Output the [X, Y] coordinate of the center of the cell containing the given text.  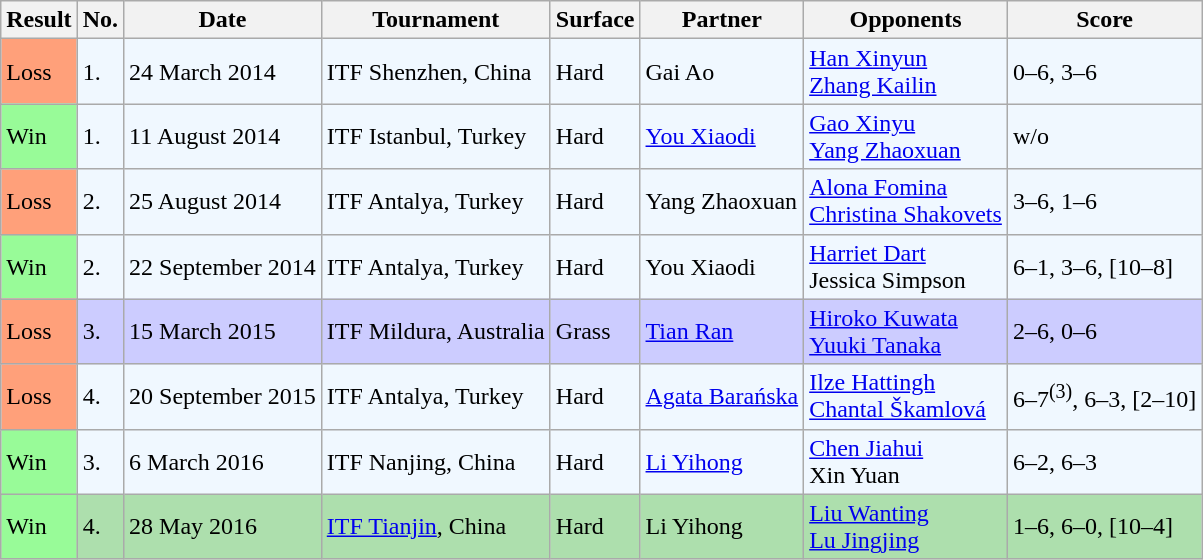
6 March 2016 [223, 462]
0–6, 3–6 [1104, 72]
Han Xinyun Zhang Kailin [906, 72]
3–6, 1–6 [1104, 202]
Tournament [436, 20]
No. [100, 20]
6–2, 6–3 [1104, 462]
Agata Barańska [722, 396]
Liu Wanting Lu Jingjing [906, 526]
Alona Fomina Christina Shakovets [906, 202]
25 August 2014 [223, 202]
Ilze Hattingh Chantal Škamlová [906, 396]
Result [39, 20]
28 May 2016 [223, 526]
6–7(3), 6–3, [2–10] [1104, 396]
Partner [722, 20]
15 March 2015 [223, 332]
Gao Xinyu Yang Zhaoxuan [906, 136]
Tian Ran [722, 332]
Surface [595, 20]
1–6, 6–0, [10–4] [1104, 526]
ITF Istanbul, Turkey [436, 136]
Chen Jiahui Xin Yuan [906, 462]
ITF Shenzhen, China [436, 72]
Harriet Dart Jessica Simpson [906, 266]
Date [223, 20]
Score [1104, 20]
Opponents [906, 20]
Yang Zhaoxuan [722, 202]
Gai Ao [722, 72]
6–1, 3–6, [10–8] [1104, 266]
22 September 2014 [223, 266]
ITF Nanjing, China [436, 462]
24 March 2014 [223, 72]
Hiroko Kuwata Yuuki Tanaka [906, 332]
ITF Tianjin, China [436, 526]
20 September 2015 [223, 396]
ITF Mildura, Australia [436, 332]
w/o [1104, 136]
2–6, 0–6 [1104, 332]
11 August 2014 [223, 136]
Grass [595, 332]
